Provide the [X, Y] coordinate of the cell's center where the given text is located.  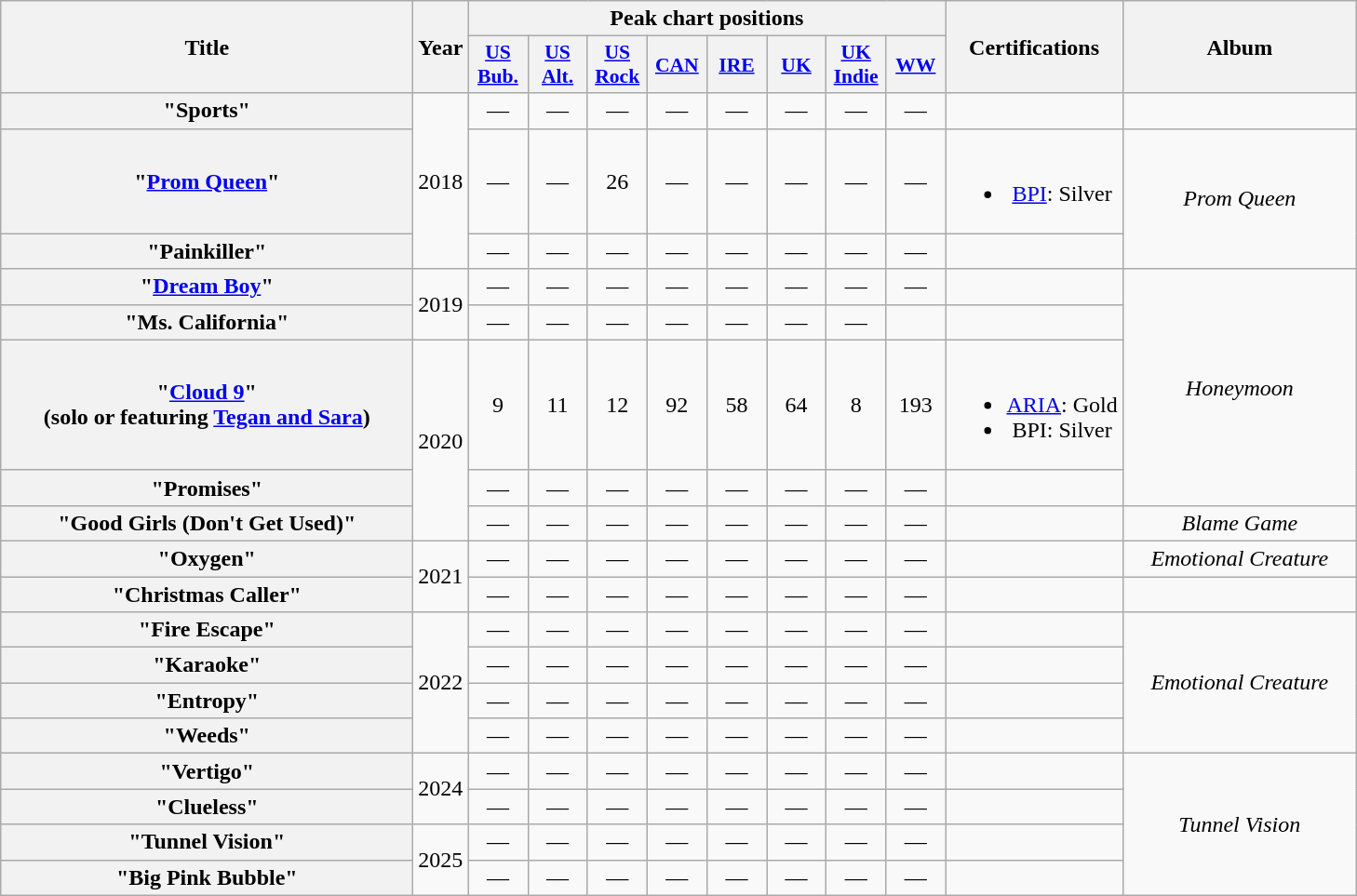
"Clueless" [207, 807]
Honeymoon [1240, 387]
"Fire Escape" [207, 630]
"Karaoke" [207, 665]
USBub. [498, 65]
ARIA: GoldBPI: Silver [1034, 405]
"Painkiller" [207, 251]
Certifications [1034, 47]
Tunnel Vision [1240, 824]
2020 [441, 440]
193 [916, 405]
Album [1240, 47]
WW [916, 65]
"Big Pink Bubble" [207, 877]
"Good Girls (Don't Get Used)" [207, 523]
"Prom Queen" [207, 181]
64 [797, 405]
26 [617, 181]
"Cloud 9"(solo or featuring Tegan and Sara) [207, 405]
"Weeds" [207, 736]
2021 [441, 576]
"Promises" [207, 488]
"Tunnel Vision" [207, 842]
"Vertigo" [207, 771]
2019 [441, 304]
"Sports" [207, 111]
IRE [736, 65]
2024 [441, 789]
UKIndie [856, 65]
8 [856, 405]
"Entropy" [207, 701]
Prom Queen [1240, 199]
92 [677, 405]
2022 [441, 683]
Blame Game [1240, 523]
Year [441, 47]
Peak chart positions [707, 19]
"Ms. California" [207, 322]
Title [207, 47]
UK [797, 65]
12 [617, 405]
2025 [441, 860]
CAN [677, 65]
USAlt. [558, 65]
"Christmas Caller" [207, 595]
2018 [441, 181]
BPI: Silver [1034, 181]
"Dream Boy" [207, 287]
USRock [617, 65]
"Oxygen" [207, 558]
11 [558, 405]
58 [736, 405]
9 [498, 405]
